For the text-containing cell, return its midpoint in (x, y) coordinate format. 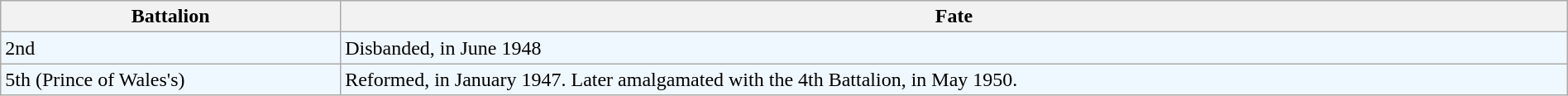
5th (Prince of Wales's) (170, 79)
Fate (954, 17)
Battalion (170, 17)
Disbanded, in June 1948 (954, 48)
2nd (170, 48)
Reformed, in January 1947. Later amalgamated with the 4th Battalion, in May 1950. (954, 79)
